Pinpoint the cell where the given text exists, returning its (x, y) midpoint coordinate. 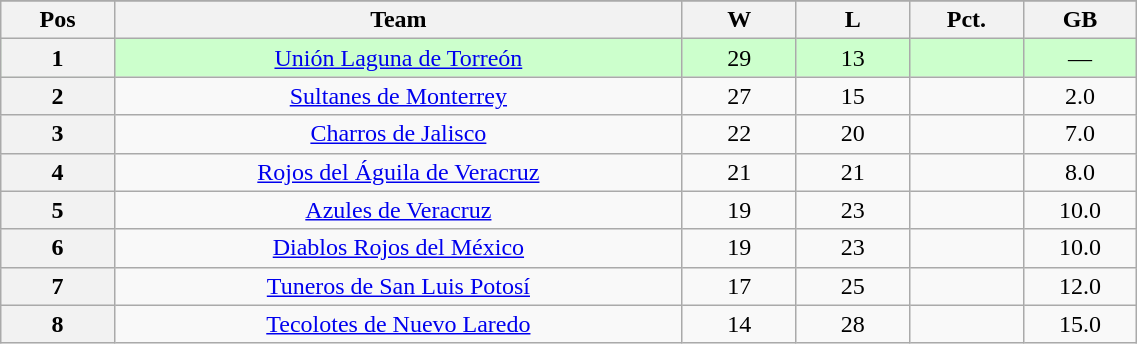
8 (58, 324)
20 (853, 134)
Pct. (967, 20)
28 (853, 324)
Pos (58, 20)
2 (58, 96)
Tecolotes de Nuevo Laredo (398, 324)
8.0 (1080, 172)
4 (58, 172)
Tuneros de San Luis Potosí (398, 286)
7.0 (1080, 134)
27 (739, 96)
29 (739, 58)
Azules de Veracruz (398, 210)
7 (58, 286)
25 (853, 286)
Team (398, 20)
Rojos del Águila de Veracruz (398, 172)
— (1080, 58)
Charros de Jalisco (398, 134)
GB (1080, 20)
17 (739, 286)
12.0 (1080, 286)
L (853, 20)
6 (58, 248)
Sultanes de Monterrey (398, 96)
Unión Laguna de Torreón (398, 58)
2.0 (1080, 96)
3 (58, 134)
5 (58, 210)
1 (58, 58)
Diablos Rojos del México (398, 248)
13 (853, 58)
15 (853, 96)
22 (739, 134)
15.0 (1080, 324)
W (739, 20)
14 (739, 324)
